Output the (X, Y) coordinate of the center of the cell containing the given text.  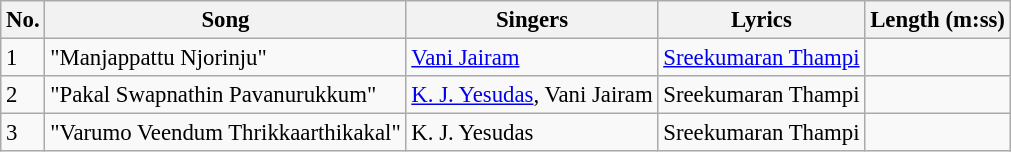
Vani Jairam (532, 58)
"Manjappattu Njorinju" (226, 58)
Singers (532, 20)
K. J. Yesudas, Vani Jairam (532, 95)
Length (m:ss) (938, 20)
"Pakal Swapnathin Pavanurukkum" (226, 95)
3 (23, 133)
No. (23, 20)
Song (226, 20)
K. J. Yesudas (532, 133)
1 (23, 58)
2 (23, 95)
"Varumo Veendum Thrikkaarthikakal" (226, 133)
Lyrics (762, 20)
